Search for the cell housing the specified text and yield its [x, y] center coordinate. 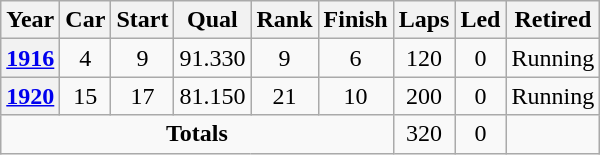
Year [30, 20]
Rank [284, 20]
Qual [212, 20]
10 [356, 96]
91.330 [212, 58]
6 [356, 58]
120 [424, 58]
Laps [424, 20]
4 [86, 58]
17 [142, 96]
Car [86, 20]
21 [284, 96]
Finish [356, 20]
15 [86, 96]
Retired [553, 20]
200 [424, 96]
320 [424, 134]
Led [480, 20]
Totals [197, 134]
81.150 [212, 96]
1916 [30, 58]
Start [142, 20]
1920 [30, 96]
